From the cell containing the given text, extract its center point as [X, Y] coordinate. 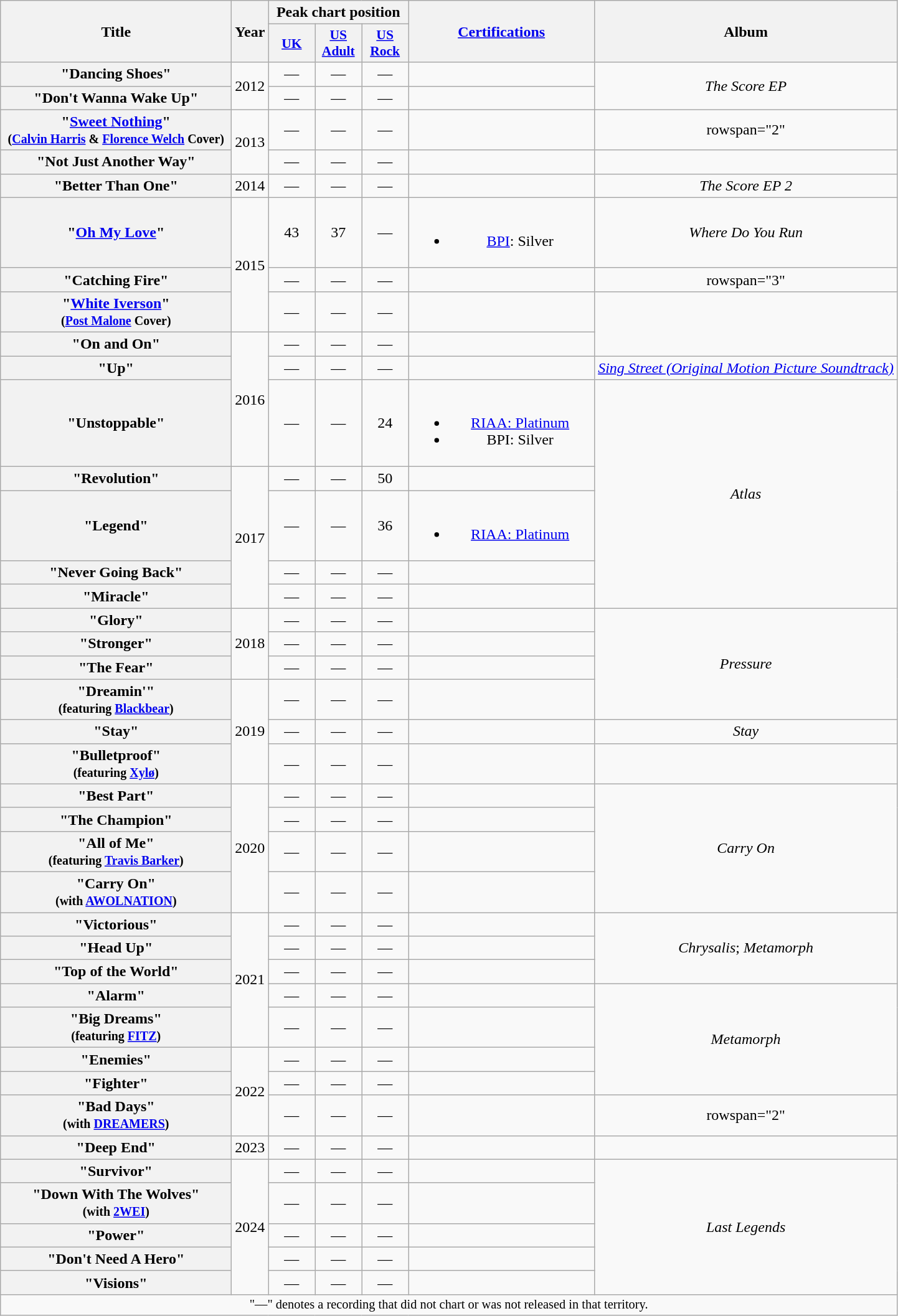
Album [746, 31]
"Oh My Love" [116, 233]
Carry On [746, 848]
"Dancing Shoes" [116, 74]
BPI: Silver [502, 233]
"Catching Fire" [116, 280]
"Up" [116, 368]
"Legend" [116, 525]
"Deep End" [116, 1147]
2018 [250, 644]
"Miracle" [116, 596]
24 [385, 423]
Certifications [502, 31]
2024 [250, 1226]
"All of Me"(featuring Travis Barker) [116, 852]
"Dreamin'"(featuring Blackbear) [116, 700]
"Visions" [116, 1282]
2012 [250, 86]
"White Iverson"(Post Malone Cover) [116, 311]
Year [250, 31]
37 [339, 233]
The Score EP [746, 86]
"Sweet Nothing"(Calvin Harris & Florence Welch Cover) [116, 129]
Chrysalis; Metamorph [746, 948]
"Best Part" [116, 796]
"Better Than One" [116, 186]
Where Do You Run [746, 233]
"Big Dreams"(featuring FITZ) [116, 1027]
"Don't Wanna Wake Up" [116, 98]
2017 [250, 538]
"Enemies" [116, 1060]
Peak chart position [339, 12]
"On and On" [116, 344]
"Not Just Another Way" [116, 162]
50 [385, 479]
"Head Up" [116, 948]
"Fighter" [116, 1083]
"Glory" [116, 620]
"Top of the World" [116, 972]
2019 [250, 731]
2016 [250, 399]
"Down With The Wolves"(with 2WEI) [116, 1203]
2023 [250, 1147]
Title [116, 31]
2014 [250, 186]
"The Fear" [116, 667]
Atlas [746, 494]
rowspan="3" [746, 280]
"Don't Need A Hero" [116, 1259]
Metamorph [746, 1040]
Sing Street (Original Motion Picture Soundtrack) [746, 368]
Last Legends [746, 1226]
2021 [250, 980]
USAdult [339, 44]
"Never Going Back" [116, 573]
The Score EP 2 [746, 186]
USRock [385, 44]
2020 [250, 848]
RIAA: Platinum [502, 525]
"Survivor" [116, 1171]
UK [291, 44]
"Power" [116, 1235]
2015 [250, 265]
43 [291, 233]
"Revolution" [116, 479]
Stay [746, 731]
2013 [250, 142]
"Bulletproof"(featuring Xylø) [116, 763]
"Bad Days"(with DREAMERS) [116, 1116]
"The Champion" [116, 819]
"Unstoppable" [116, 423]
"Victorious" [116, 924]
"Stay" [116, 731]
"Stronger" [116, 644]
Pressure [746, 664]
"—" denotes a recording that did not chart or was not released in that territory. [449, 1305]
"Carry On"(with AWOLNATION) [116, 891]
"Alarm" [116, 995]
36 [385, 525]
RIAA: PlatinumBPI: Silver [502, 423]
2022 [250, 1092]
